Capture the cell that displays the provided text and extract its [X, Y] central coordinate. 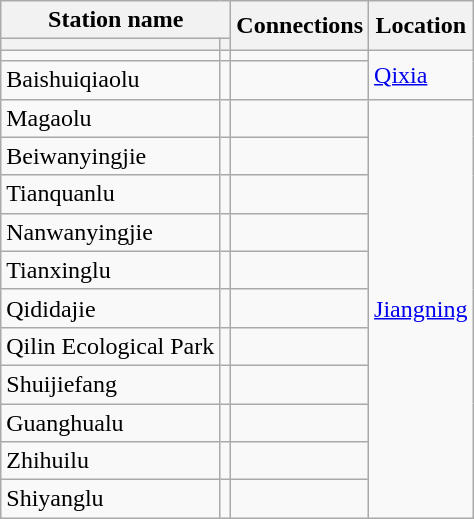
Location [421, 26]
Station name [116, 20]
Qilin Ecological Park [110, 346]
Zhihuilu [110, 461]
Jiangning [421, 308]
Connections [300, 26]
Magaolu [110, 118]
Qididajie [110, 308]
Baishuiqiaolu [110, 80]
Guanghualu [110, 423]
Beiwanyingjie [110, 156]
Qixia [421, 74]
Tianxinglu [110, 270]
Nanwanyingjie [110, 232]
Shiyanglu [110, 499]
Shuijiefang [110, 384]
Tianquanlu [110, 194]
